From the cell containing the given text, extract its center point as [x, y] coordinate. 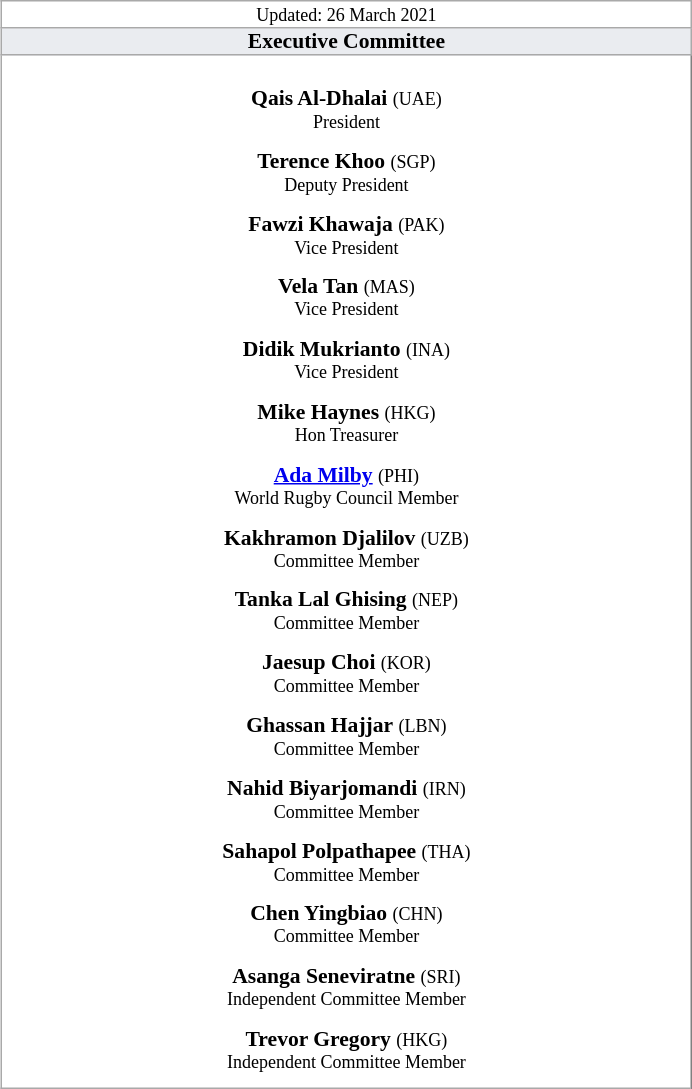
Asanga Seneviratne (SRI)Independent Committee Member [346, 992]
Qais Al-Dhalai (UAE)President [346, 114]
Mike Haynes (HKG)Hon Treasurer [346, 427]
Ghassan Hajjar (LBN)Committee Member [346, 741]
Tanka Lal Ghising (NEP)Committee Member [346, 616]
Vela Tan (MAS)Vice President [346, 302]
Sahapol Polpathapee (THA)Committee Member [346, 866]
Jaesup Choi (KOR)Committee Member [346, 678]
Kakhramon Djalilov (UZB)Committee Member [346, 553]
Didik Mukrianto (INA)Vice President [346, 365]
Nahid Biyarjomandi (IRN)Committee Member [346, 804]
Chen Yingbiao (CHN)Committee Member [346, 929]
Trevor Gregory (HKG) Independent Committee Member [346, 1054]
Ada Milby (PHI)World Rugby Council Member [346, 490]
Executive Committee [347, 42]
Updated: 26 March 2021 [347, 14]
Fawzi Khawaja (PAK)Vice President [346, 239]
Terence Khoo (SGP)Deputy President [346, 177]
